Search for the cell housing the specified text and yield its (X, Y) center coordinate. 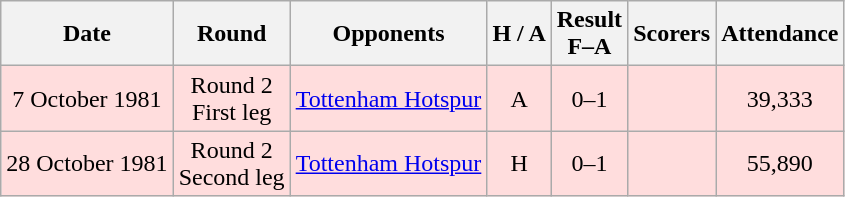
Round 2Second leg (232, 164)
Opponents (388, 34)
Scorers (672, 34)
28 October 1981 (87, 164)
7 October 1981 (87, 98)
Date (87, 34)
55,890 (780, 164)
Round 2First leg (232, 98)
A (519, 98)
ResultF–A (589, 34)
H (519, 164)
Round (232, 34)
39,333 (780, 98)
Attendance (780, 34)
H / A (519, 34)
